Search for the cell housing the specified text and yield its [x, y] center coordinate. 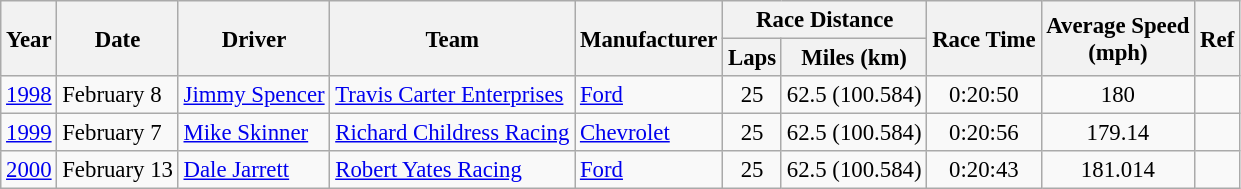
Jimmy Spencer [254, 95]
February 8 [118, 95]
Manufacturer [649, 38]
Team [452, 38]
0:20:56 [984, 133]
Laps [752, 58]
Mike Skinner [254, 133]
1999 [29, 133]
0:20:43 [984, 170]
0:20:50 [984, 95]
179.14 [1118, 133]
Richard Childress Racing [452, 133]
Robert Yates Racing [452, 170]
Race Distance [825, 20]
February 7 [118, 133]
Miles (km) [854, 58]
2000 [29, 170]
Race Time [984, 38]
Ref [1218, 38]
Chevrolet [649, 133]
Average Speed(mph) [1118, 38]
Year [29, 38]
Driver [254, 38]
February 13 [118, 170]
Dale Jarrett [254, 170]
1998 [29, 95]
181.014 [1118, 170]
Date [118, 38]
180 [1118, 95]
Travis Carter Enterprises [452, 95]
